Capture the cell that displays the provided text and extract its (X, Y) central coordinate. 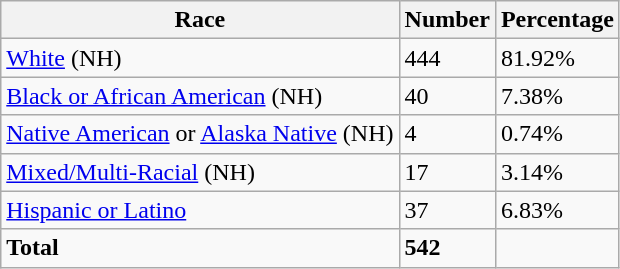
Native American or Alaska Native (NH) (200, 134)
40 (447, 96)
542 (447, 248)
3.14% (557, 172)
7.38% (557, 96)
Percentage (557, 20)
Total (200, 248)
Mixed/Multi-Racial (NH) (200, 172)
Hispanic or Latino (200, 210)
0.74% (557, 134)
Race (200, 20)
17 (447, 172)
White (NH) (200, 58)
81.92% (557, 58)
Number (447, 20)
6.83% (557, 210)
37 (447, 210)
444 (447, 58)
Black or African American (NH) (200, 96)
4 (447, 134)
